Extract the [x, y] coordinate from the center of the cell holding the provided text.  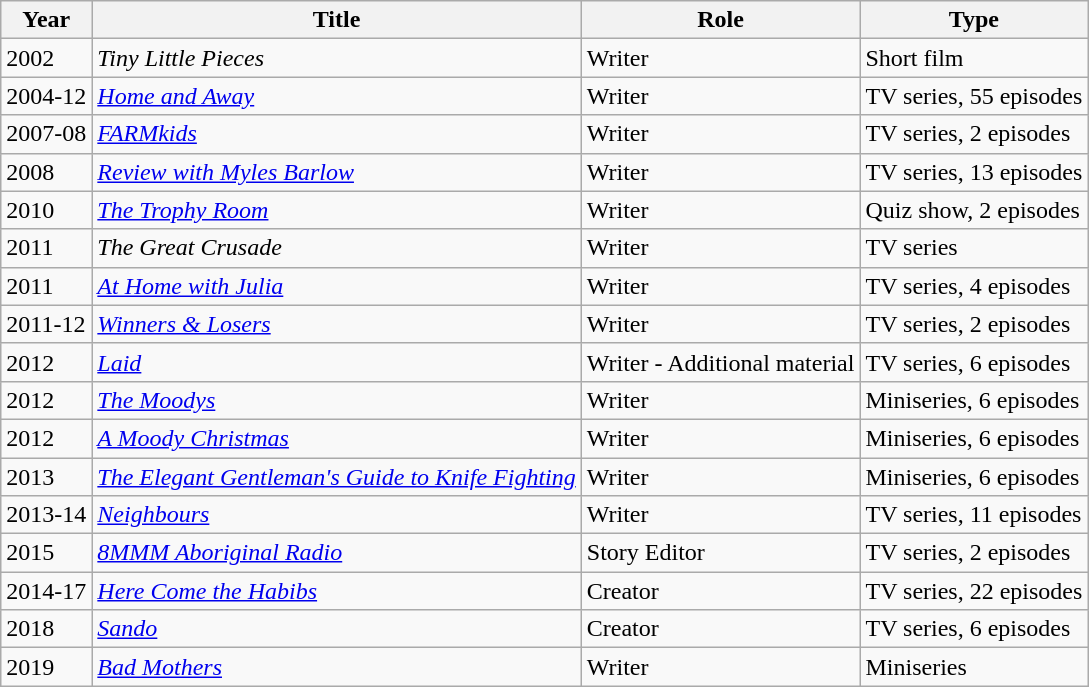
Type [974, 20]
Home and Away [336, 96]
2019 [46, 667]
2014-17 [46, 591]
TV series, 11 episodes [974, 515]
Winners & Losers [336, 324]
Here Come the Habibs [336, 591]
Miniseries [974, 667]
Sando [336, 629]
The Great Crusade [336, 248]
2018 [46, 629]
The Elegant Gentleman's Guide to Knife Fighting [336, 477]
Neighbours [336, 515]
Laid [336, 362]
The Trophy Room [336, 210]
2010 [46, 210]
8MMM Aboriginal Radio [336, 553]
TV series, 4 episodes [974, 286]
Writer - Additional material [720, 362]
TV series, 13 episodes [974, 172]
Quiz show, 2 episodes [974, 210]
Title [336, 20]
2004-12 [46, 96]
The Moodys [336, 400]
At Home with Julia [336, 286]
Review with Myles Barlow [336, 172]
Bad Mothers [336, 667]
2002 [46, 58]
FARMkids [336, 134]
2007-08 [46, 134]
2008 [46, 172]
Tiny Little Pieces [336, 58]
2013 [46, 477]
TV series, 55 episodes [974, 96]
2015 [46, 553]
Short film [974, 58]
A Moody Christmas [336, 438]
Story Editor [720, 553]
Year [46, 20]
2011-12 [46, 324]
TV series [974, 248]
2013-14 [46, 515]
Role [720, 20]
TV series, 22 episodes [974, 591]
